From the cell containing the given text, extract its center point as (X, Y) coordinate. 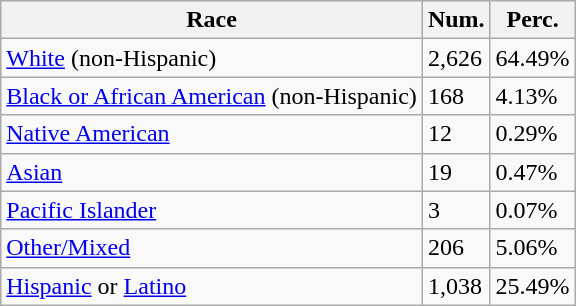
2,626 (456, 58)
19 (456, 172)
0.29% (532, 134)
Black or African American (non-Hispanic) (212, 96)
206 (456, 248)
1,038 (456, 286)
0.07% (532, 210)
0.47% (532, 172)
Race (212, 20)
White (non-Hispanic) (212, 58)
Num. (456, 20)
Native American (212, 134)
5.06% (532, 248)
168 (456, 96)
Asian (212, 172)
4.13% (532, 96)
Other/Mixed (212, 248)
3 (456, 210)
Hispanic or Latino (212, 286)
Perc. (532, 20)
Pacific Islander (212, 210)
64.49% (532, 58)
25.49% (532, 286)
12 (456, 134)
